Extract the [x, y] coordinate from the center of the cell holding the provided text.  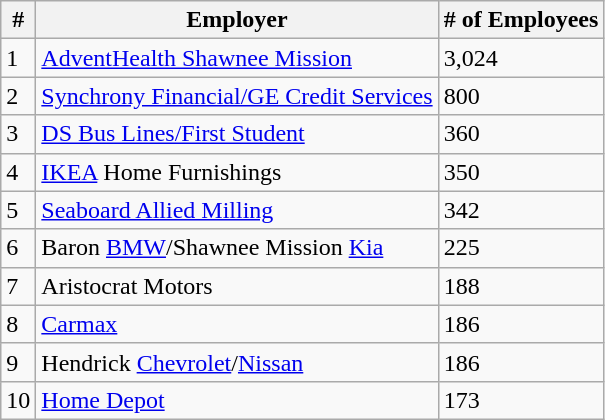
AdventHealth Shawnee Mission [237, 58]
1 [18, 58]
# [18, 20]
3,024 [521, 58]
9 [18, 362]
6 [18, 248]
Carmax [237, 324]
3 [18, 134]
Hendrick Chevrolet/Nissan [237, 362]
IKEA Home Furnishings [237, 172]
Baron BMW/Shawnee Mission Kia [237, 248]
225 [521, 248]
7 [18, 286]
Home Depot [237, 400]
2 [18, 96]
DS Bus Lines/First Student [237, 134]
Seaboard Allied Milling [237, 210]
4 [18, 172]
350 [521, 172]
188 [521, 286]
Employer [237, 20]
8 [18, 324]
360 [521, 134]
800 [521, 96]
Synchrony Financial/GE Credit Services [237, 96]
# of Employees [521, 20]
342 [521, 210]
173 [521, 400]
5 [18, 210]
10 [18, 400]
Aristocrat Motors [237, 286]
